Find where the given text appears and provide that cell's center as (x, y) coordinate. 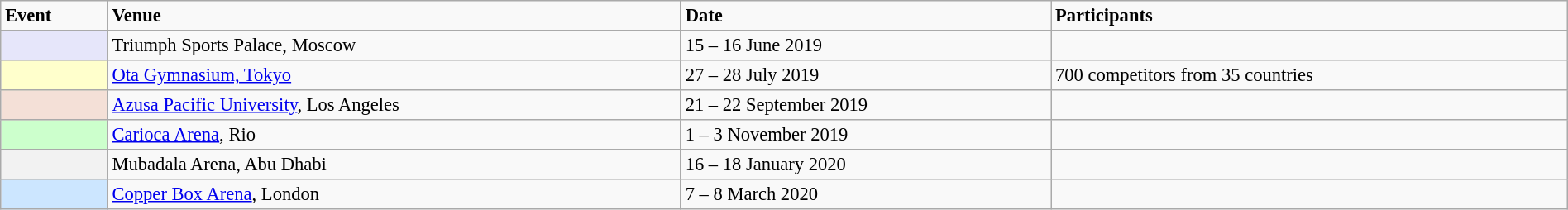
7 – 8 March 2020 (865, 194)
Copper Box Arena, London (394, 194)
Event (55, 16)
21 – 22 September 2019 (865, 105)
Carioca Arena, Rio (394, 135)
16 – 18 January 2020 (865, 165)
Triumph Sports Palace, Moscow (394, 45)
27 – 28 July 2019 (865, 75)
Venue (394, 16)
700 competitors from 35 countries (1310, 75)
Azusa Pacific University, Los Angeles (394, 105)
15 – 16 June 2019 (865, 45)
Ota Gymnasium, Tokyo (394, 75)
1 – 3 November 2019 (865, 135)
Mubadala Arena, Abu Dhabi (394, 165)
Date (865, 16)
Participants (1310, 16)
